From the cell containing the given text, extract its center point as (X, Y) coordinate. 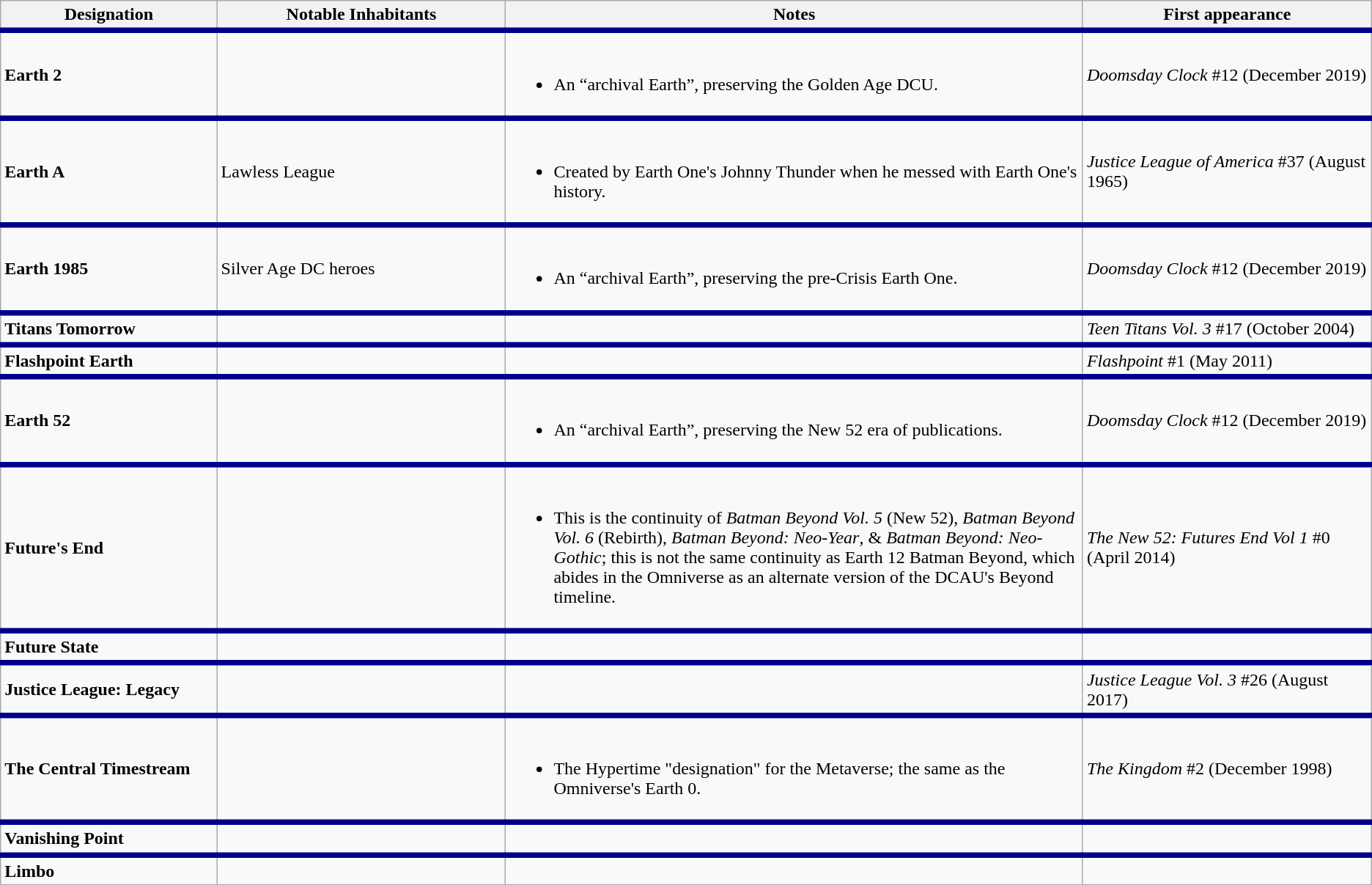
The Hypertime "designation" for the Metaverse; the same as the Omniverse's Earth 0. (794, 768)
Justice League of America #37 (August 1965) (1227, 172)
Earth 1985 (108, 268)
Silver Age DC heroes (361, 268)
Justice League: Legacy (108, 689)
The Kingdom #2 (December 1998) (1227, 768)
Earth 52 (108, 421)
The Central Timestream (108, 768)
Titans Tomorrow (108, 328)
Future's End (108, 547)
The New 52: Futures End Vol 1 #0 (April 2014) (1227, 547)
Future State (108, 647)
Flashpoint #1 (May 2011) (1227, 361)
Lawless League (361, 172)
An “archival Earth”, preserving the pre-Crisis Earth One. (794, 268)
Earth A (108, 172)
Designation (108, 16)
Earth 2 (108, 75)
An “archival Earth”, preserving the Golden Age DCU. (794, 75)
Vanishing Point (108, 838)
Limbo (108, 870)
First appearance (1227, 16)
An “archival Earth”, preserving the New 52 era of publications. (794, 421)
Created by Earth One's Johnny Thunder when he messed with Earth One's history. (794, 172)
Flashpoint Earth (108, 361)
Notable Inhabitants (361, 16)
Justice League Vol. 3 #26 (August 2017) (1227, 689)
Teen Titans Vol. 3 #17 (October 2004) (1227, 328)
Notes (794, 16)
